Search for the cell housing the specified text and yield its (X, Y) center coordinate. 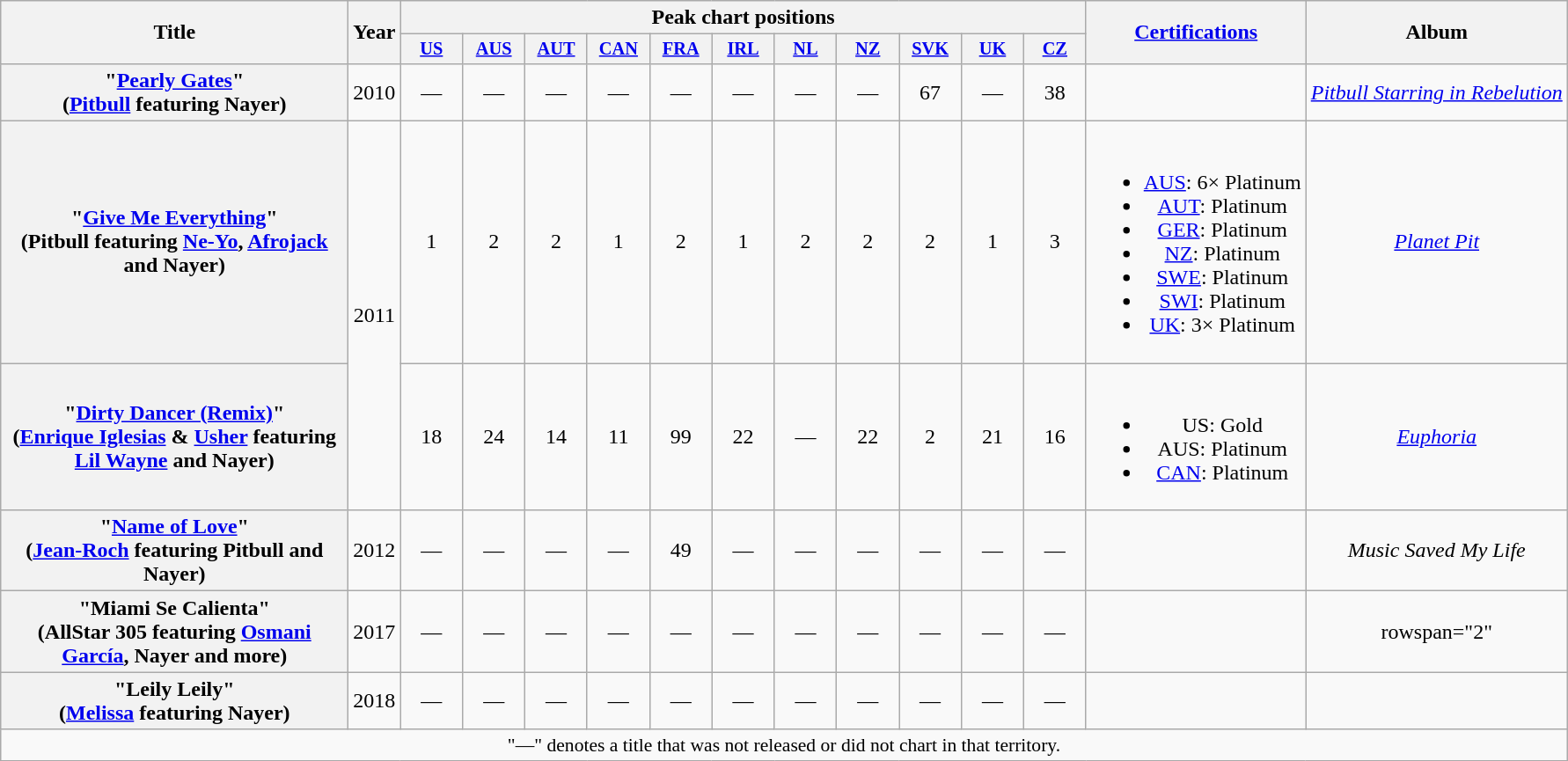
"Leily Leily"(Melissa featuring Nayer) (174, 700)
21 (993, 436)
99 (681, 436)
2011 (375, 316)
Peak chart positions (743, 18)
Album (1436, 33)
2010 (375, 91)
Music Saved My Life (1436, 551)
14 (556, 436)
US (431, 49)
3 (1054, 243)
CAN (618, 49)
"—" denotes a title that was not released or did not chart in that territory. (784, 745)
Certifications (1196, 33)
24 (495, 436)
"Pearly Gates"(Pitbull featuring Nayer) (174, 91)
2017 (375, 632)
"Name of Love"(Jean-Roch featuring Pitbull and Nayer) (174, 551)
16 (1054, 436)
NZ (868, 49)
11 (618, 436)
18 (431, 436)
US: GoldAUS: PlatinumCAN: Platinum (1196, 436)
AUS (495, 49)
2018 (375, 700)
FRA (681, 49)
UK (993, 49)
Planet Pit (1436, 243)
NL (806, 49)
rowspan="2" (1436, 632)
AUS: 6× PlatinumAUT: PlatinumGER: PlatinumNZ: PlatinumSWE: PlatinumSWI: PlatinumUK: 3× Platinum (1196, 243)
38 (1054, 91)
Pitbull Starring in Rebelution (1436, 91)
49 (681, 551)
"Miami Se Calienta"(AllStar 305 featuring Osmani García, Nayer and more) (174, 632)
Title (174, 33)
2012 (375, 551)
CZ (1054, 49)
"Dirty Dancer (Remix)" (Enrique Iglesias & Usher featuring Lil Wayne and Nayer) (174, 436)
Euphoria (1436, 436)
SVK (931, 49)
IRL (743, 49)
Year (375, 33)
67 (931, 91)
AUT (556, 49)
"Give Me Everything"(Pitbull featuring Ne-Yo, Afrojack and Nayer) (174, 243)
